Identify which cell holds the provided text, then report its [X, Y] central coordinate. 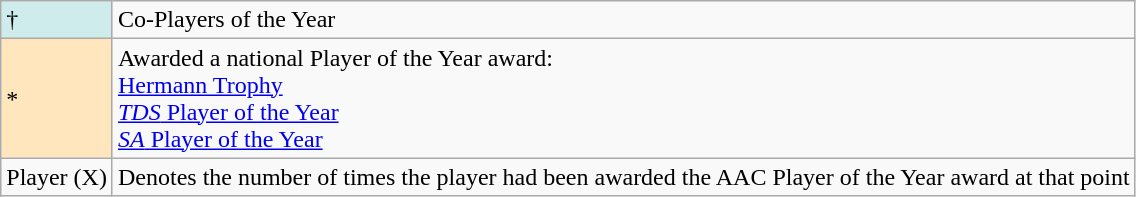
Awarded a national Player of the Year award:Hermann TrophyTDS Player of the YearSA Player of the Year [624, 98]
Denotes the number of times the player had been awarded the AAC Player of the Year award at that point [624, 177]
† [57, 20]
Player (X) [57, 177]
Co-Players of the Year [624, 20]
* [57, 98]
